Locate the cell with the specified text and output its (X, Y) center coordinate. 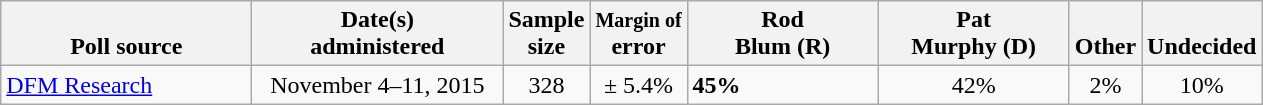
PatMurphy (D) (974, 34)
Poll source (126, 34)
10% (1202, 85)
Samplesize (546, 34)
42% (974, 85)
328 (546, 85)
45% (782, 85)
Margin oferror (638, 34)
Undecided (1202, 34)
Other (1105, 34)
Date(s)administered (378, 34)
DFM Research (126, 85)
± 5.4% (638, 85)
November 4–11, 2015 (378, 85)
RodBlum (R) (782, 34)
2% (1105, 85)
